Find where the given text appears and provide that cell's center as (x, y) coordinate. 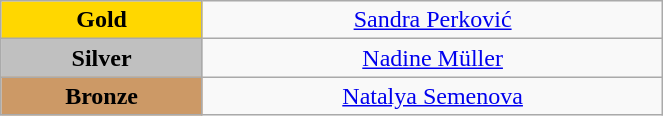
Sandra Perković (432, 20)
Natalya Semenova (432, 96)
Silver (102, 58)
Gold (102, 20)
Nadine Müller (432, 58)
Bronze (102, 96)
